Return [x, y] of the center of cell containing provided text 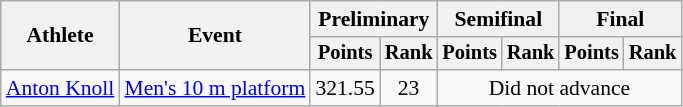
Did not advance [559, 88]
Preliminary [374, 19]
Semifinal [498, 19]
Athlete [60, 36]
Event [214, 36]
Men's 10 m platform [214, 88]
Final [620, 19]
321.55 [344, 88]
Anton Knoll [60, 88]
23 [409, 88]
